Output the [x, y] coordinate of the center of the cell containing the given text.  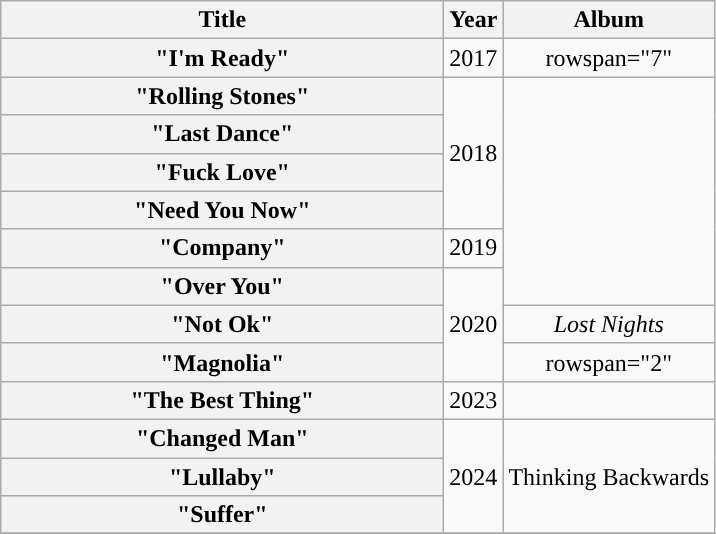
Album [609, 20]
"Changed Man" [222, 438]
"Fuck Love" [222, 172]
Title [222, 20]
2018 [474, 153]
rowspan="7" [609, 58]
rowspan="2" [609, 362]
2020 [474, 324]
"I'm Ready" [222, 58]
Year [474, 20]
"Suffer" [222, 515]
"Magnolia" [222, 362]
"Not Ok" [222, 324]
"Need You Now" [222, 210]
Lost Nights [609, 324]
2024 [474, 476]
"Company" [222, 248]
"Last Dance" [222, 134]
2019 [474, 248]
Thinking Backwards [609, 476]
2023 [474, 400]
"Rolling Stones" [222, 96]
"Over You" [222, 286]
"The Best Thing" [222, 400]
"Lullaby" [222, 477]
2017 [474, 58]
